From the cell containing the given text, extract its center point as (X, Y) coordinate. 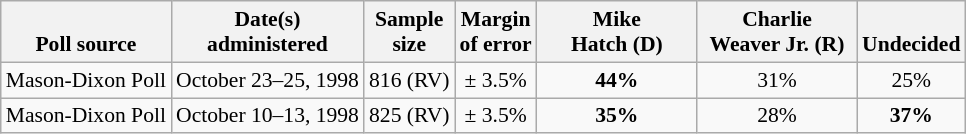
Date(s)administered (268, 32)
825 (RV) (410, 116)
816 (RV) (410, 80)
28% (777, 116)
25% (911, 80)
October 23–25, 1998 (268, 80)
Undecided (911, 32)
CharlieWeaver Jr. (R) (777, 32)
31% (777, 80)
Marginof error (496, 32)
Samplesize (410, 32)
Poll source (86, 32)
37% (911, 116)
MikeHatch (D) (617, 32)
October 10–13, 1998 (268, 116)
35% (617, 116)
44% (617, 80)
